For the text-containing cell, return its midpoint in [X, Y] coordinate format. 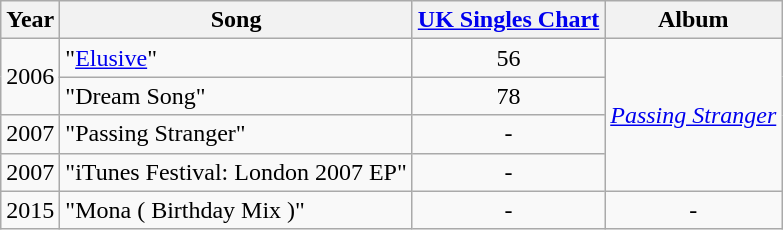
Passing Stranger [694, 115]
Album [694, 20]
78 [508, 96]
Year [30, 20]
UK Singles Chart [508, 20]
56 [508, 58]
"Dream Song" [236, 96]
2015 [30, 210]
"Mona ( Birthday Mix )" [236, 210]
"Passing Stranger" [236, 134]
"Elusive" [236, 58]
2006 [30, 77]
Song [236, 20]
"iTunes Festival: London 2007 EP" [236, 172]
